Return (x, y) of the center of cell containing provided text 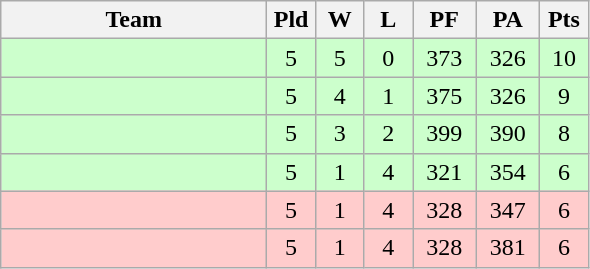
8 (564, 134)
10 (564, 58)
2 (388, 134)
Pts (564, 20)
347 (508, 210)
354 (508, 172)
373 (444, 58)
3 (340, 134)
W (340, 20)
PA (508, 20)
L (388, 20)
399 (444, 134)
375 (444, 96)
Pld (292, 20)
0 (388, 58)
390 (508, 134)
9 (564, 96)
PF (444, 20)
Team (134, 20)
381 (508, 248)
321 (444, 172)
